Scan for the cell matching the given text and deliver its [x, y] coordinate at center. 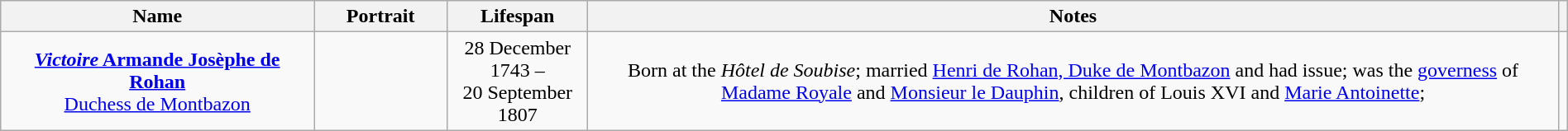
Victoire Armande Josèphe de RohanDuchess de Montbazon [157, 81]
Name [157, 16]
Lifespan [518, 16]
Portrait [380, 16]
Notes [1073, 16]
28 December 1743 – 20 September 1807 [518, 81]
